Determine the (x, y) coordinate at the center of the cell enclosing the given text.  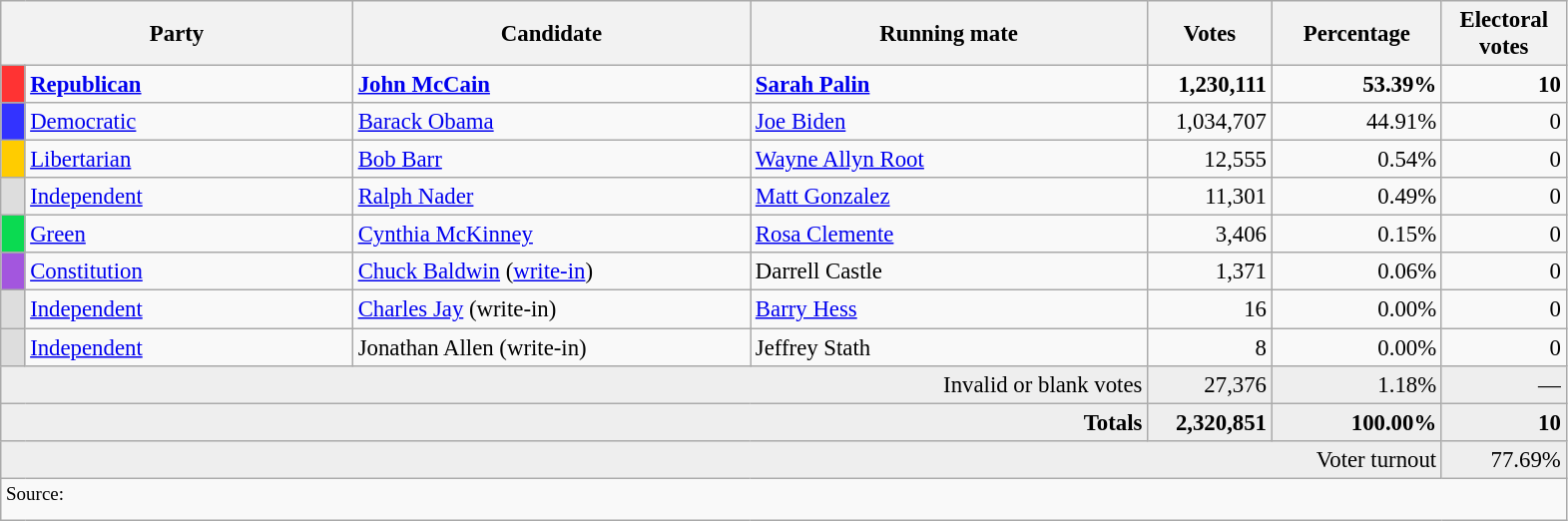
16 (1210, 309)
0.49% (1356, 197)
0.15% (1356, 235)
Joe Biden (949, 122)
Libertarian (189, 160)
Running mate (949, 34)
Percentage (1356, 34)
2,320,851 (1210, 422)
Constitution (189, 272)
Party (178, 34)
Barack Obama (551, 122)
Chuck Baldwin (write-in) (551, 272)
Sarah Palin (949, 85)
1,371 (1210, 272)
77.69% (1503, 459)
Matt Gonzalez (949, 197)
Ralph Nader (551, 197)
Barry Hess (949, 309)
Electoral votes (1503, 34)
Republican (189, 85)
44.91% (1356, 122)
1,230,111 (1210, 85)
Green (189, 235)
Bob Barr (551, 160)
Source: (784, 499)
Wayne Allyn Root (949, 160)
27,376 (1210, 384)
Jeffrey Stath (949, 347)
Totals (575, 422)
Invalid or blank votes (575, 384)
Jonathan Allen (write-in) (551, 347)
Candidate (551, 34)
0.06% (1356, 272)
12,555 (1210, 160)
53.39% (1356, 85)
3,406 (1210, 235)
100.00% (1356, 422)
Voter turnout (722, 459)
Cynthia McKinney (551, 235)
Votes (1210, 34)
Rosa Clemente (949, 235)
John McCain (551, 85)
1.18% (1356, 384)
— (1503, 384)
8 (1210, 347)
0.54% (1356, 160)
1,034,707 (1210, 122)
Charles Jay (write-in) (551, 309)
Democratic (189, 122)
11,301 (1210, 197)
Darrell Castle (949, 272)
